Provide the (X, Y) coordinate of the cell's center where the given text is located.  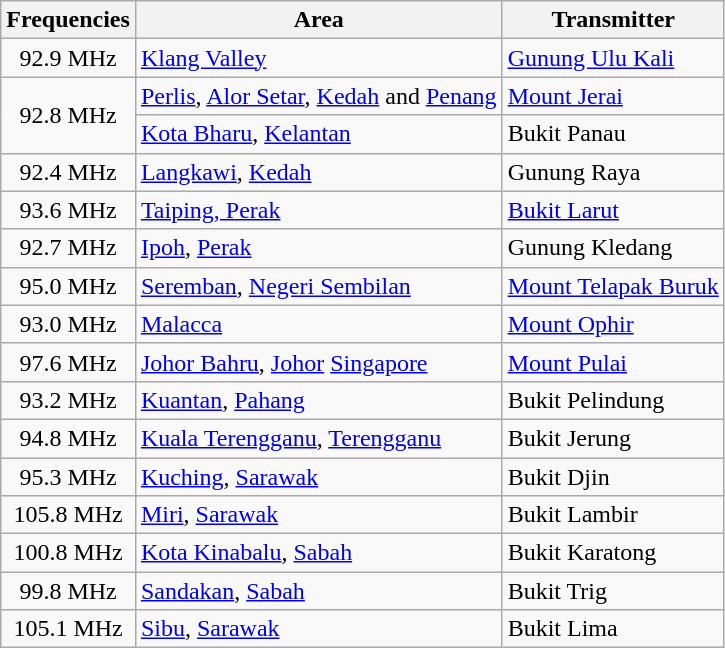
Mount Telapak Buruk (613, 286)
92.4 MHz (68, 172)
Bukit Lima (613, 629)
Johor Bahru, Johor Singapore (318, 362)
Sandakan, Sabah (318, 591)
95.3 MHz (68, 477)
Area (318, 20)
Bukit Pelindung (613, 400)
Bukit Djin (613, 477)
Mount Ophir (613, 324)
92.9 MHz (68, 58)
Kuala Terengganu, Terengganu (318, 438)
Mount Jerai (613, 96)
Kota Bharu, Kelantan (318, 134)
97.6 MHz (68, 362)
Bukit Larut (613, 210)
Mount Pulai (613, 362)
Bukit Karatong (613, 553)
92.7 MHz (68, 248)
Kota Kinabalu, Sabah (318, 553)
Transmitter (613, 20)
99.8 MHz (68, 591)
Bukit Trig (613, 591)
105.8 MHz (68, 515)
93.2 MHz (68, 400)
93.6 MHz (68, 210)
100.8 MHz (68, 553)
94.8 MHz (68, 438)
Gunung Raya (613, 172)
92.8 MHz (68, 115)
Miri, Sarawak (318, 515)
Bukit Panau (613, 134)
Bukit Lambir (613, 515)
Frequencies (68, 20)
Klang Valley (318, 58)
Taiping, Perak (318, 210)
Perlis, Alor Setar, Kedah and Penang (318, 96)
93.0 MHz (68, 324)
Kuching, Sarawak (318, 477)
Bukit Jerung (613, 438)
Seremban, Negeri Sembilan (318, 286)
95.0 MHz (68, 286)
Langkawi, Kedah (318, 172)
Gunung Ulu Kali (613, 58)
Gunung Kledang (613, 248)
Kuantan, Pahang (318, 400)
Malacca (318, 324)
Sibu, Sarawak (318, 629)
Ipoh, Perak (318, 248)
105.1 MHz (68, 629)
